Find where the given text appears and provide that cell's center as (x, y) coordinate. 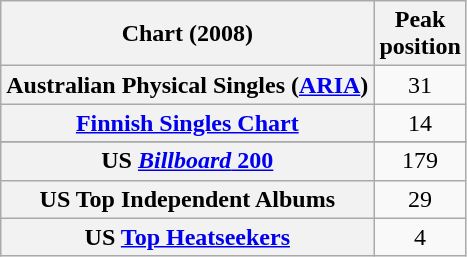
179 (420, 161)
US Billboard 200 (188, 161)
29 (420, 199)
Finnish Singles Chart (188, 123)
31 (420, 85)
Peakposition (420, 34)
Australian Physical Singles (ARIA) (188, 85)
4 (420, 237)
Chart (2008) (188, 34)
US Top Independent Albums (188, 199)
14 (420, 123)
US Top Heatseekers (188, 237)
